Search for the cell housing the specified text and yield its [x, y] center coordinate. 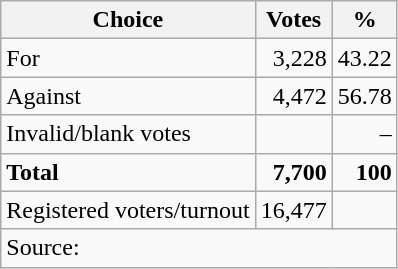
Total [128, 172]
100 [364, 172]
Invalid/blank votes [128, 134]
– [364, 134]
Registered voters/turnout [128, 210]
For [128, 58]
Against [128, 96]
7,700 [294, 172]
Source: [199, 248]
56.78 [364, 96]
Choice [128, 20]
% [364, 20]
Votes [294, 20]
3,228 [294, 58]
43.22 [364, 58]
16,477 [294, 210]
4,472 [294, 96]
